Search for the cell housing the specified text and yield its [X, Y] center coordinate. 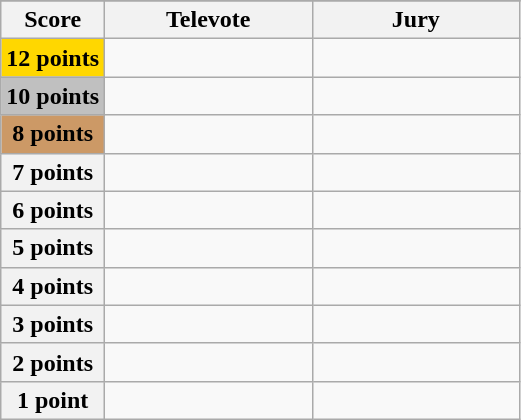
2 points [53, 362]
Jury [416, 20]
7 points [53, 172]
12 points [53, 58]
5 points [53, 248]
6 points [53, 210]
10 points [53, 96]
3 points [53, 324]
Score [53, 20]
Televote [209, 20]
1 point [53, 400]
8 points [53, 134]
4 points [53, 286]
